For the text-containing cell, return its midpoint in (X, Y) coordinate format. 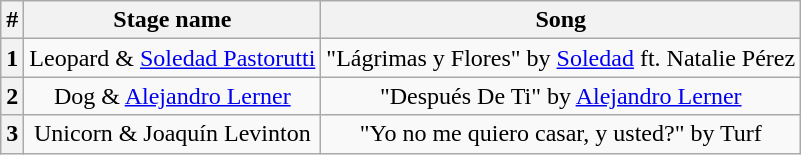
1 (12, 58)
# (12, 20)
Dog & Alejandro Lerner (172, 96)
Stage name (172, 20)
Unicorn & Joaquín Levinton (172, 134)
Leopard & Soledad Pastorutti (172, 58)
"Yo no me quiero casar, y usted?" by Turf (561, 134)
Song (561, 20)
"Después De Ti" by Alejandro Lerner (561, 96)
2 (12, 96)
3 (12, 134)
"Lágrimas y Flores" by Soledad ft. Natalie Pérez (561, 58)
